Locate the cell with the specified text and output its (X, Y) center coordinate. 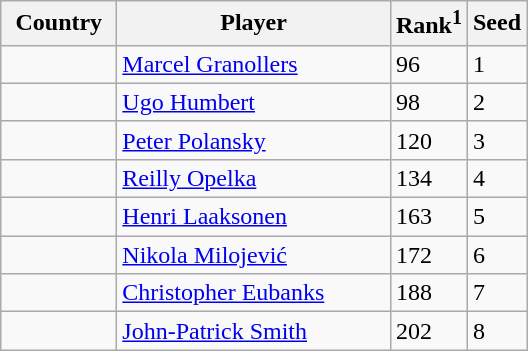
John-Patrick Smith (254, 331)
6 (496, 255)
1 (496, 64)
3 (496, 140)
98 (428, 102)
7 (496, 293)
172 (428, 255)
Marcel Granollers (254, 64)
Henri Laaksonen (254, 217)
8 (496, 331)
Nikola Milojević (254, 255)
Christopher Eubanks (254, 293)
163 (428, 217)
120 (428, 140)
Country (59, 24)
Rank1 (428, 24)
Seed (496, 24)
5 (496, 217)
202 (428, 331)
Ugo Humbert (254, 102)
Player (254, 24)
Peter Polansky (254, 140)
2 (496, 102)
96 (428, 64)
4 (496, 178)
Reilly Opelka (254, 178)
134 (428, 178)
188 (428, 293)
